Search for the cell housing the specified text and yield its [X, Y] center coordinate. 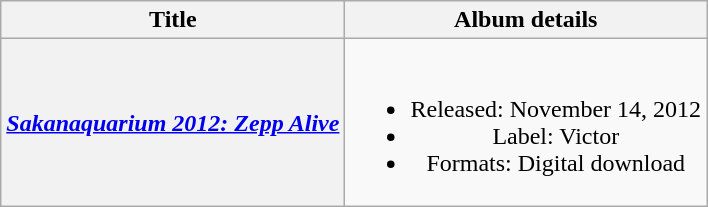
Sakanaquarium 2012: Zepp Alive [173, 122]
Released: November 14, 2012Label: VictorFormats: Digital download [526, 122]
Title [173, 20]
Album details [526, 20]
